Identify which cell holds the provided text, then report its (X, Y) central coordinate. 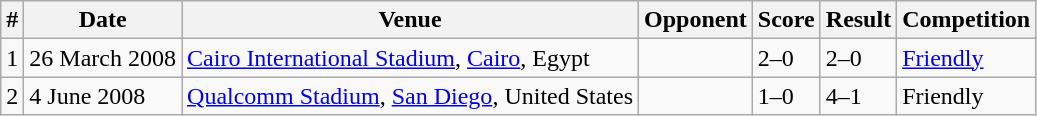
Opponent (696, 20)
Date (103, 20)
Competition (966, 20)
Score (786, 20)
4–1 (858, 96)
1 (12, 58)
1–0 (786, 96)
4 June 2008 (103, 96)
26 March 2008 (103, 58)
Venue (410, 20)
2 (12, 96)
Qualcomm Stadium, San Diego, United States (410, 96)
Cairo International Stadium, Cairo, Egypt (410, 58)
Result (858, 20)
# (12, 20)
